Detect which cell encompasses the target text, then output its [X, Y] center coordinate. 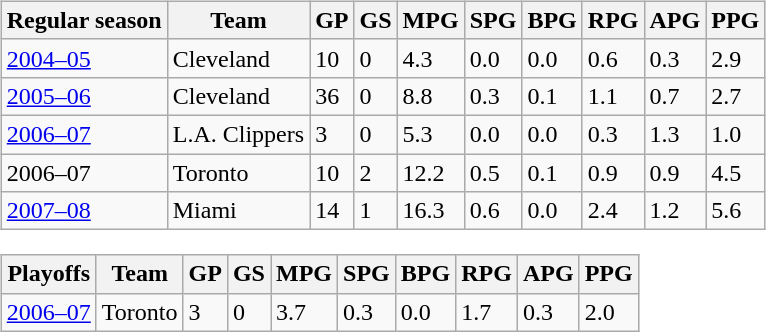
2004–05 [84, 58]
1.0 [736, 134]
1.1 [613, 96]
Playoffs [48, 274]
2005–06 [84, 96]
5.3 [430, 134]
2.7 [736, 96]
3.7 [304, 312]
2007–08 [84, 211]
2 [376, 173]
36 [332, 96]
0.5 [493, 173]
0.7 [675, 96]
16.3 [430, 211]
12.2 [430, 173]
4.5 [736, 173]
1.2 [675, 211]
14 [332, 211]
2.4 [613, 211]
Miami [238, 211]
2.9 [736, 58]
1 [376, 211]
4.3 [430, 58]
1.7 [487, 312]
5.6 [736, 211]
2.0 [608, 312]
1.3 [675, 134]
Regular season [84, 20]
L.A. Clippers [238, 134]
8.8 [430, 96]
